Determine the (x, y) coordinate at the center of the cell enclosing the given text.  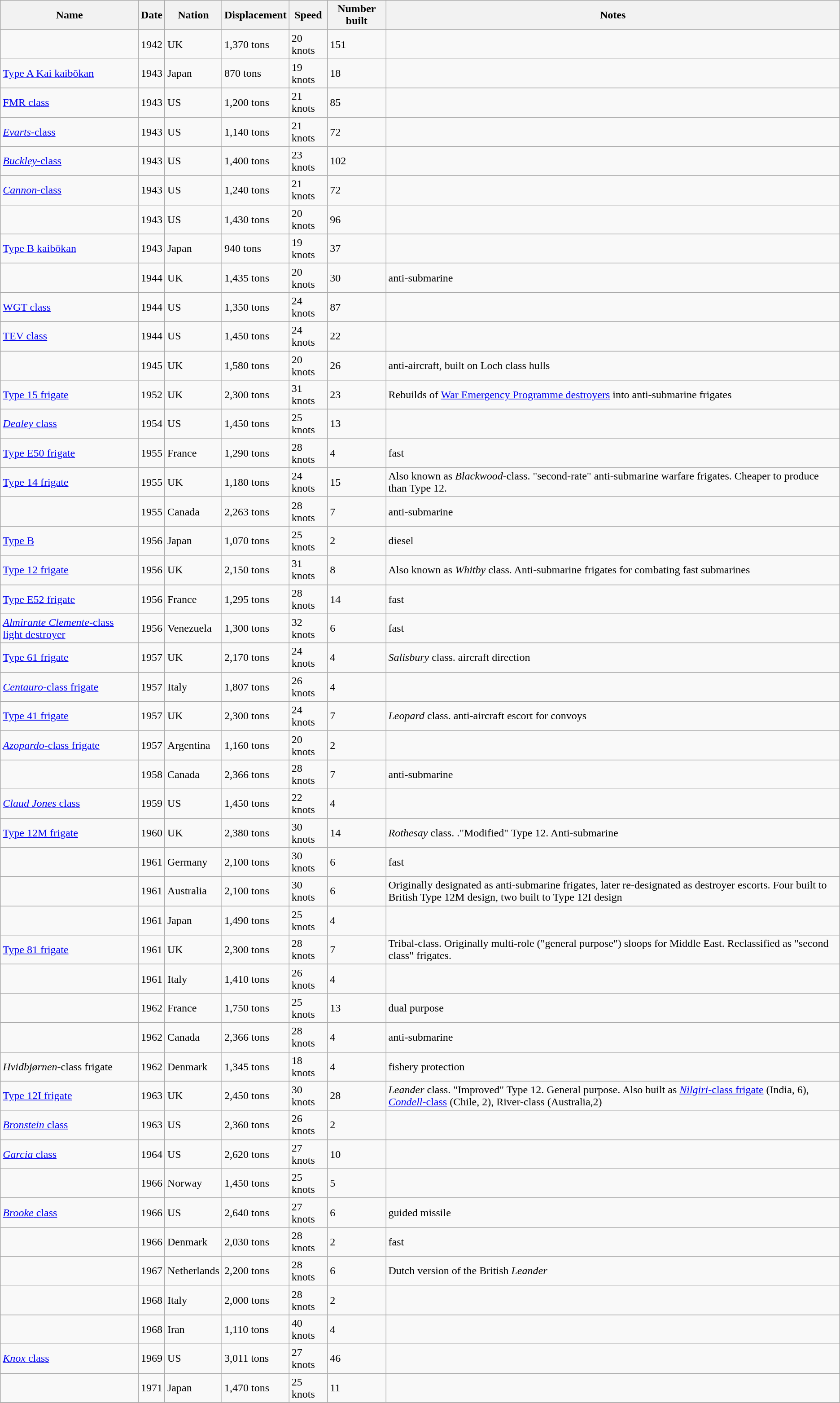
8 (357, 570)
46 (357, 1359)
Argentina (193, 745)
1971 (152, 1388)
Australia (193, 892)
Centauro-class frigate (70, 687)
1969 (152, 1359)
TEV class (70, 336)
3,011 tons (255, 1359)
2,200 tons (255, 1271)
Germany (193, 862)
Netherlands (193, 1271)
Type E52 frigate (70, 599)
Type E50 frigate (70, 453)
Salisbury class. aircraft direction (613, 657)
1,300 tons (255, 629)
Speed (308, 15)
87 (357, 307)
Type 81 frigate (70, 950)
Leopard class. anti-aircraft escort for convoys (613, 716)
Cannon-class (70, 190)
1,345 tons (255, 1067)
11 (357, 1388)
2,380 tons (255, 832)
1964 (152, 1154)
anti-aircraft, built on Loch class hulls (613, 365)
Dealey class (70, 424)
1,750 tons (255, 1008)
1,290 tons (255, 453)
2,450 tons (255, 1095)
1,410 tons (255, 979)
1945 (152, 365)
32 knots (308, 629)
870 tons (255, 74)
1,400 tons (255, 161)
1,370 tons (255, 44)
Displacement (255, 15)
Type B (70, 541)
18 knots (308, 1067)
1,295 tons (255, 599)
Type 61 frigate (70, 657)
fishery protection (613, 1067)
Tribal-class. Originally multi-role ("general purpose") sloops for Middle East. Reclassified as "second class" frigates. (613, 950)
Bronstein class (70, 1125)
Evarts-class (70, 132)
2,263 tons (255, 512)
diesel (613, 541)
5 (357, 1183)
1959 (152, 804)
2,360 tons (255, 1125)
Brooke class (70, 1212)
2,620 tons (255, 1154)
Venezuela (193, 629)
1952 (152, 395)
Also known as Blackwood-class. "second-rate" anti-submarine warfare frigates. Cheaper to produce than Type 12. (613, 482)
102 (357, 161)
FMR class (70, 102)
40 knots (308, 1330)
Type 14 frigate (70, 482)
1960 (152, 832)
1,160 tons (255, 745)
Iran (193, 1330)
1954 (152, 424)
10 (357, 1154)
Hvidbjørnen-class frigate (70, 1067)
Dutch version of the British Leander (613, 1271)
Type 12I frigate (70, 1095)
18 (357, 74)
1,180 tons (255, 482)
940 tons (255, 249)
2,170 tons (255, 657)
Name (70, 15)
1,435 tons (255, 277)
96 (357, 219)
2,030 tons (255, 1242)
1,490 tons (255, 920)
1,070 tons (255, 541)
2,000 tons (255, 1300)
Type 12 frigate (70, 570)
1,350 tons (255, 307)
1958 (152, 774)
22 knots (308, 804)
Notes (613, 15)
30 (357, 277)
Rebuilds of War Emergency Programme destroyers into anti-submarine frigates (613, 395)
2,640 tons (255, 1212)
Also known as Whitby class. Anti-submarine frigates for combating fast submarines (613, 570)
85 (357, 102)
Type 41 frigate (70, 716)
Type A Kai kaibōkan (70, 74)
1,807 tons (255, 687)
Type 12M frigate (70, 832)
2,150 tons (255, 570)
Number built (357, 15)
Claud Jones class (70, 804)
Date (152, 15)
guided missile (613, 1212)
23 (357, 395)
1942 (152, 44)
1,140 tons (255, 132)
1967 (152, 1271)
1,200 tons (255, 102)
1,580 tons (255, 365)
Garcia class (70, 1154)
Knox class (70, 1359)
Type B kaibōkan (70, 249)
Type 15 frigate (70, 395)
Rothesay class. ."Modified" Type 12. Anti-submarine (613, 832)
Buckley-class (70, 161)
23 knots (308, 161)
Almirante Clemente-class light destroyer (70, 629)
Nation (193, 15)
151 (357, 44)
1,430 tons (255, 219)
22 (357, 336)
Norway (193, 1183)
26 (357, 365)
1,240 tons (255, 190)
15 (357, 482)
28 (357, 1095)
WGT class (70, 307)
dual purpose (613, 1008)
1,110 tons (255, 1330)
1,470 tons (255, 1388)
Azopardo-class frigate (70, 745)
37 (357, 249)
